Output the (X, Y) coordinate of the center of the cell containing the given text.  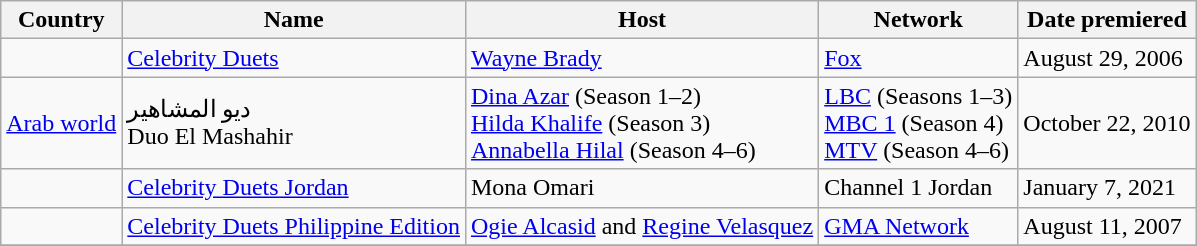
Mona Omari (642, 188)
Network (918, 20)
Date premiered (1107, 20)
Channel 1 Jordan (918, 188)
GMA Network (918, 226)
Host (642, 20)
Wayne Brady (642, 58)
October 22, 2010 (1107, 123)
LBC (Seasons 1–3)MBC 1 (Season 4)MTV (Season 4–6) (918, 123)
ديو المشاهيرDuo El Mashahir (294, 123)
Ogie Alcasid and Regine Velasquez (642, 226)
January 7, 2021 (1107, 188)
Celebrity Duets Jordan (294, 188)
Arab world (62, 123)
August 11, 2007 (1107, 226)
Fox (918, 58)
Celebrity Duets (294, 58)
Celebrity Duets Philippine Edition (294, 226)
Name (294, 20)
Dina Azar (Season 1–2)Hilda Khalife (Season 3)Annabella Hilal (Season 4–6) (642, 123)
Country (62, 20)
August 29, 2006 (1107, 58)
